From the cell containing the given text, extract its center point as (X, Y) coordinate. 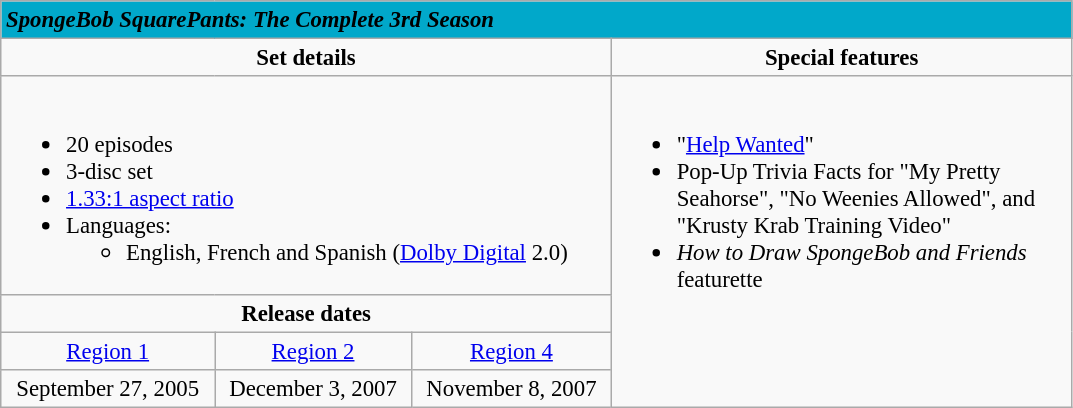
Release dates (306, 313)
Set details (306, 58)
September 27, 2005 (108, 388)
November 8, 2007 (512, 388)
December 3, 2007 (314, 388)
Region 2 (314, 351)
20 episodes3-disc set1.33:1 aspect ratioLanguages:English, French and Spanish (Dolby Digital 2.0) (306, 185)
Special features (842, 58)
SpongeBob SquarePants: The Complete 3rd Season (536, 20)
Region 4 (512, 351)
Region 1 (108, 351)
